Pinpoint the cell where the given text exists, returning its (X, Y) midpoint coordinate. 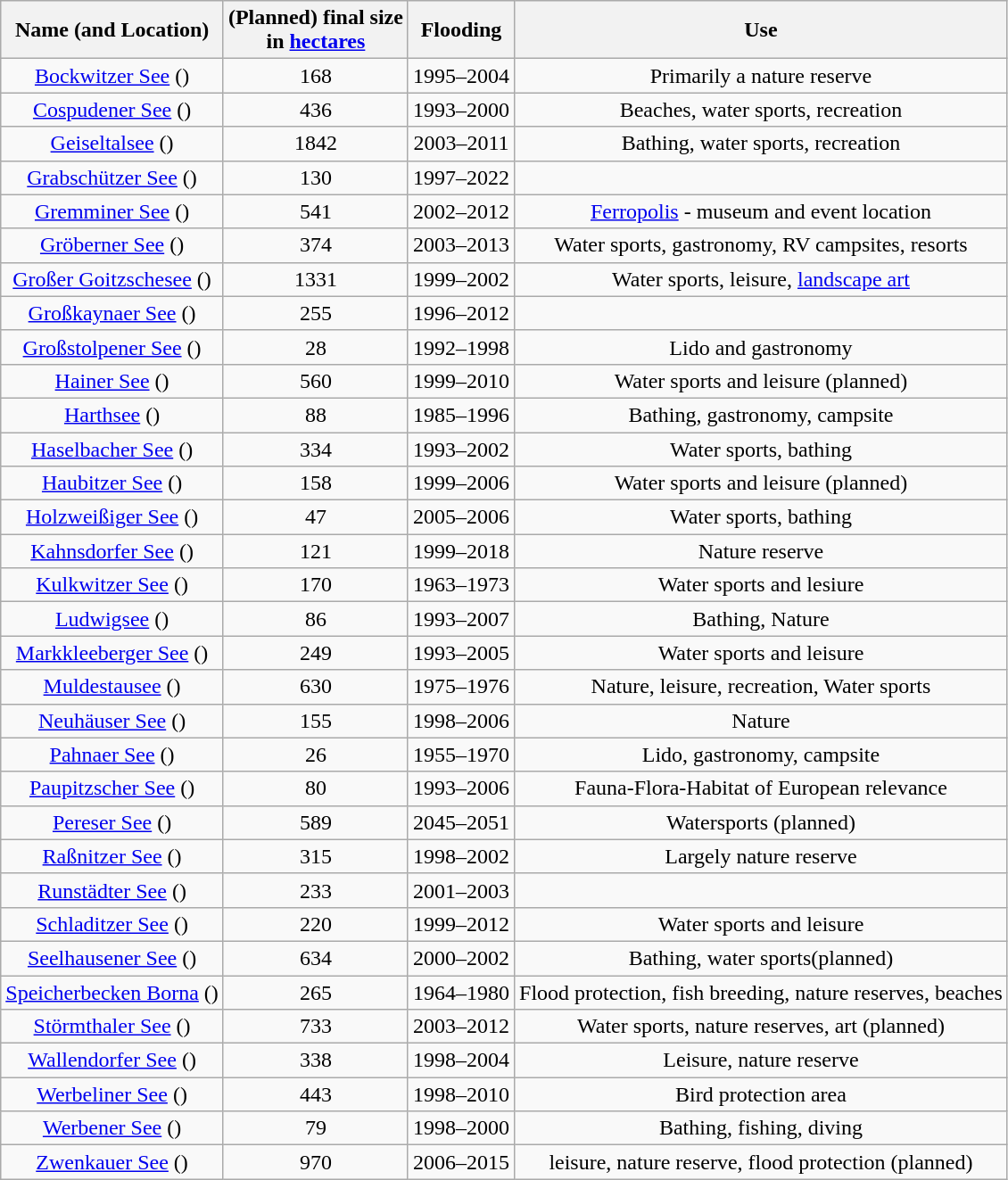
Markkleeberger See () (112, 653)
Primarily a nature reserve (762, 76)
Bathing, Nature (762, 619)
Flooding (460, 30)
1998–2000 (460, 1128)
Haubitzer See () (112, 483)
158 (316, 483)
2000–2002 (460, 958)
170 (316, 585)
1992–1998 (460, 347)
2045–2051 (460, 822)
1993–2006 (460, 788)
Großkaynaer See () (112, 313)
Bathing, water sports, recreation (762, 144)
1842 (316, 144)
334 (316, 449)
1999–2002 (460, 279)
1998–2002 (460, 856)
1975–1976 (460, 687)
1993–2000 (460, 110)
Lido, gastronomy, campsite (762, 755)
589 (316, 822)
1998–2004 (460, 1060)
Wallendorfer See () (112, 1060)
79 (316, 1128)
Water sports, leisure, landscape art (762, 279)
1995–2004 (460, 76)
Holzweißiger See () (112, 517)
Nature, leisure, recreation, Water sports (762, 687)
Großstolpener See () (112, 347)
155 (316, 721)
Zwenkauer See () (112, 1162)
Bathing, water sports(planned) (762, 958)
Hainer See () (112, 381)
Großer Goitzschesee () (112, 279)
Werbeliner See () (112, 1094)
Beaches, water sports, recreation (762, 110)
Seelhausener See () (112, 958)
1999–2010 (460, 381)
Water sports and lesiure (762, 585)
1955–1970 (460, 755)
630 (316, 687)
541 (316, 211)
1964–1980 (460, 993)
Schladitzer See () (112, 924)
255 (316, 313)
315 (316, 856)
Kulkwitzer See () (112, 585)
Haselbacher See () (112, 449)
634 (316, 958)
338 (316, 1060)
47 (316, 517)
Muldestausee () (112, 687)
86 (316, 619)
(Planned) final sizein hectares (316, 30)
2002–2012 (460, 211)
733 (316, 1027)
233 (316, 890)
1997–2022 (460, 177)
Bird protection area (762, 1094)
80 (316, 788)
leisure, nature reserve, flood protection (planned) (762, 1162)
443 (316, 1094)
249 (316, 653)
Flood protection, fish breeding, nature reserves, beaches (762, 993)
28 (316, 347)
Kahnsdorfer See () (112, 551)
26 (316, 755)
Paupitzscher See () (112, 788)
2001–2003 (460, 890)
121 (316, 551)
1993–2005 (460, 653)
374 (316, 245)
Harthsee () (112, 415)
Ferropolis - museum and event location (762, 211)
1985–1996 (460, 415)
Grabschützer See () (112, 177)
Largely nature reserve (762, 856)
Bathing, gastronomy, campsite (762, 415)
Störmthaler See () (112, 1027)
Leisure, nature reserve (762, 1060)
Lido and gastronomy (762, 347)
436 (316, 110)
Geiseltalsee () (112, 144)
Fauna-Flora-Habitat of European relevance (762, 788)
Werbener See () (112, 1128)
2003–2011 (460, 144)
1998–2010 (460, 1094)
2005–2006 (460, 517)
1999–2012 (460, 924)
1998–2006 (460, 721)
Bathing, fishing, diving (762, 1128)
Gremminer See () (112, 211)
Water sports, nature reserves, art (planned) (762, 1027)
265 (316, 993)
1996–2012 (460, 313)
1963–1973 (460, 585)
Gröberner See () (112, 245)
Water sports, gastronomy, RV campsites, resorts (762, 245)
168 (316, 76)
Neuhäuser See () (112, 721)
1999–2006 (460, 483)
2003–2013 (460, 245)
1331 (316, 279)
Pahnaer See () (112, 755)
1993–2007 (460, 619)
970 (316, 1162)
1999–2018 (460, 551)
130 (316, 177)
2006–2015 (460, 1162)
220 (316, 924)
88 (316, 415)
Ludwigsee () (112, 619)
Bockwitzer See () (112, 76)
2003–2012 (460, 1027)
Use (762, 30)
Speicherbecken Borna () (112, 993)
Cospudener See () (112, 110)
Nature reserve (762, 551)
1993–2002 (460, 449)
Name (and Location) (112, 30)
560 (316, 381)
Nature (762, 721)
Raßnitzer See () (112, 856)
Runstädter See () (112, 890)
Pereser See () (112, 822)
Watersports (planned) (762, 822)
